Identify which cell holds the provided text, then report its [x, y] central coordinate. 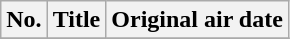
Original air date [198, 20]
Title [76, 20]
No. [24, 20]
